Pinpoint the cell where the given text exists, returning its [X, Y] midpoint coordinate. 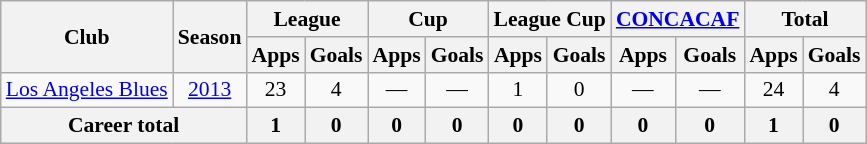
CONCACAF [678, 19]
23 [275, 90]
League [306, 19]
Cup [428, 19]
24 [773, 90]
2013 [210, 90]
Total [804, 19]
Career total [124, 126]
Club [87, 36]
League Cup [550, 19]
Season [210, 36]
Los Angeles Blues [87, 90]
